Extract the [X, Y] coordinate from the center of the cell holding the provided text.  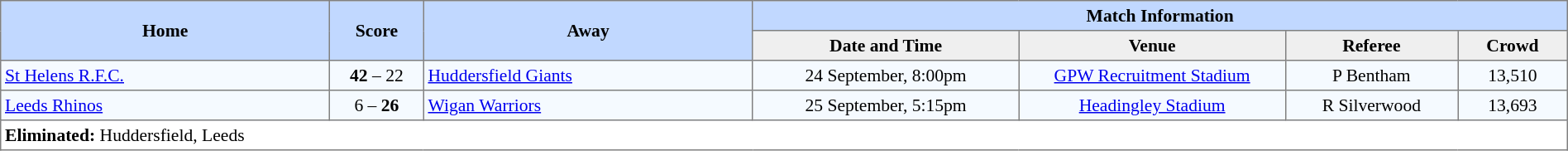
Wigan Warriors [588, 105]
6 – 26 [377, 105]
Date and Time [886, 46]
St Helens R.F.C. [165, 75]
Away [588, 31]
Leeds Rhinos [165, 105]
Match Information [1159, 16]
13,510 [1513, 75]
Referee [1371, 46]
GPW Recruitment Stadium [1152, 75]
Score [377, 31]
Crowd [1513, 46]
P Bentham [1371, 75]
Huddersfield Giants [588, 75]
42 – 22 [377, 75]
Headingley Stadium [1152, 105]
24 September, 8:00pm [886, 75]
13,693 [1513, 105]
Home [165, 31]
Venue [1152, 46]
Eliminated: Huddersfield, Leeds [784, 135]
25 September, 5:15pm [886, 105]
R Silverwood [1371, 105]
